Determine the (x, y) coordinate at the center of the cell enclosing the given text.  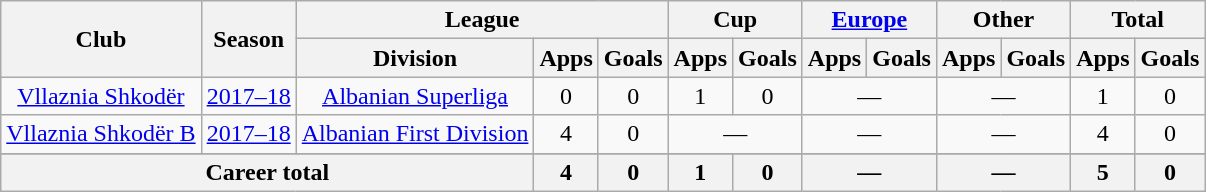
Division (415, 58)
Other (1003, 20)
Europe (869, 20)
Cup (735, 20)
Albanian First Division (415, 134)
5 (1103, 172)
Career total (268, 172)
Season (248, 39)
League (482, 20)
Vllaznia Shkodër B (101, 134)
Club (101, 39)
Vllaznia Shkodër (101, 96)
Total (1138, 20)
Albanian Superliga (415, 96)
